Pinpoint the cell where the given text exists, returning its [X, Y] midpoint coordinate. 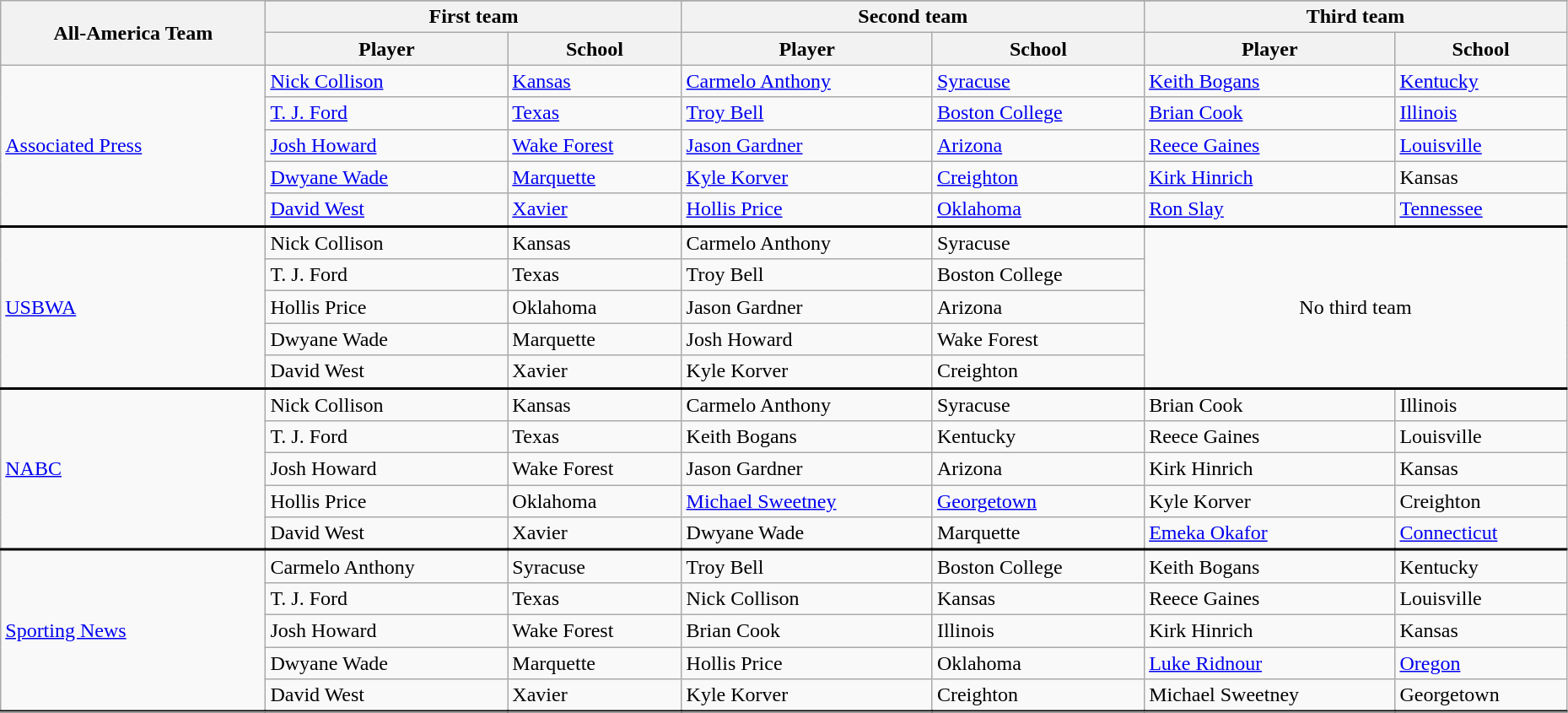
Third team [1356, 17]
Associated Press [133, 145]
Ron Slay [1270, 209]
All-America Team [133, 33]
Luke Ridnour [1270, 662]
No third team [1356, 307]
Connecticut [1481, 533]
Tennessee [1481, 209]
First team [474, 17]
NABC [133, 469]
Emeka Okafor [1270, 533]
USBWA [133, 307]
Second team [913, 17]
Sporting News [133, 631]
Oregon [1481, 662]
